Locate the cell with the specified text and output its [X, Y] center coordinate. 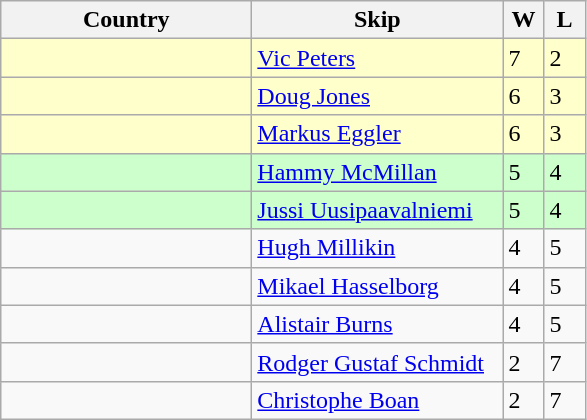
Christophe Boan [378, 400]
W [524, 20]
Country [126, 20]
Hugh Millikin [378, 248]
Rodger Gustaf Schmidt [378, 362]
Alistair Burns [378, 324]
Doug Jones [378, 96]
L [564, 20]
Markus Eggler [378, 134]
Skip [378, 20]
Jussi Uusipaavalniemi [378, 210]
Hammy McMillan [378, 172]
Mikael Hasselborg [378, 286]
Vic Peters [378, 58]
